For the text-containing cell, return its midpoint in (x, y) coordinate format. 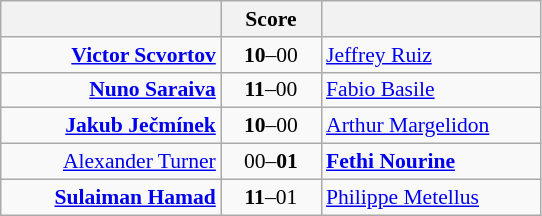
Arthur Margelidon (431, 126)
Fabio Basile (431, 90)
00–01 (271, 162)
Jeffrey Ruiz (431, 55)
11–01 (271, 197)
Victor Scvortov (111, 55)
11–00 (271, 90)
Nuno Saraiva (111, 90)
Fethi Nourine (431, 162)
Alexander Turner (111, 162)
Score (271, 19)
Sulaiman Hamad (111, 197)
Jakub Ječmínek (111, 126)
Philippe Metellus (431, 197)
